Return (x, y) of the center of cell containing provided text 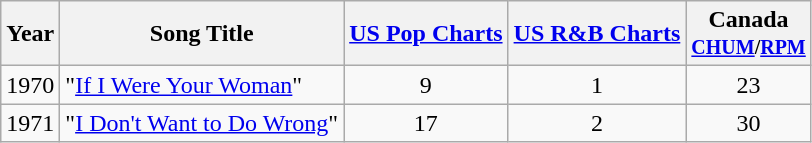
Year (30, 34)
1970 (30, 85)
2 (597, 123)
9 (426, 85)
CanadaCHUM/RPM (748, 34)
"If I Were Your Woman" (202, 85)
30 (748, 123)
17 (426, 123)
"I Don't Want to Do Wrong" (202, 123)
US R&B Charts (597, 34)
1 (597, 85)
1971 (30, 123)
23 (748, 85)
Song Title (202, 34)
US Pop Charts (426, 34)
